Identify which cell holds the provided text, then report its (x, y) central coordinate. 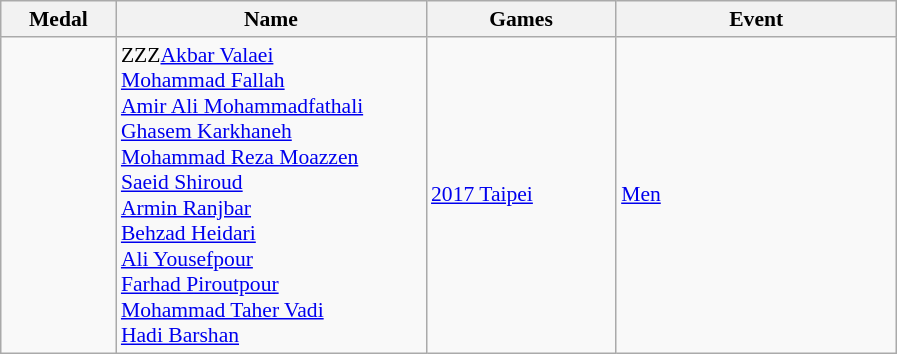
Men (756, 195)
Medal (58, 19)
Games (521, 19)
Name (271, 19)
Event (756, 19)
2017 Taipei (521, 195)
